Pinpoint the cell where the given text exists, returning its (X, Y) midpoint coordinate. 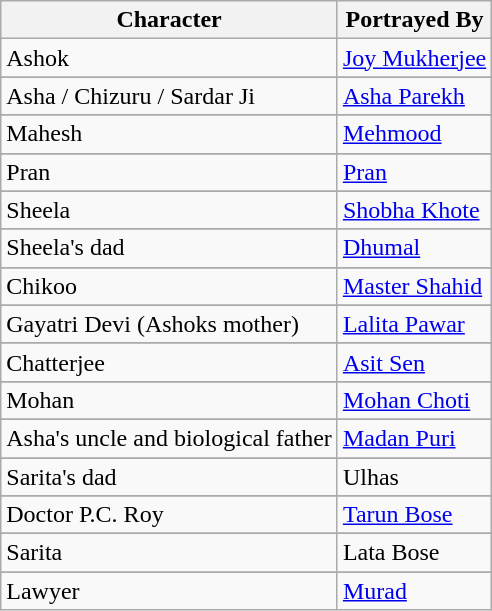
Murad (414, 591)
Character (170, 20)
Mohan Choti (414, 400)
Asha Parekh (414, 96)
Asit Sen (414, 362)
Sarita's dad (170, 477)
Joy Mukherjee (414, 58)
Madan Puri (414, 438)
Mohan (170, 400)
Sheela's dad (170, 248)
Mahesh (170, 134)
Ashok (170, 58)
Chikoo (170, 286)
Mehmood (414, 134)
Asha's uncle and biological father (170, 438)
Dhumal (414, 248)
Doctor P.C. Roy (170, 515)
Ulhas (414, 477)
Portrayed By (414, 20)
Lawyer (170, 591)
Asha / Chizuru / Sardar Ji (170, 96)
Chatterjee (170, 362)
Master Shahid (414, 286)
Lalita Pawar (414, 324)
Tarun Bose (414, 515)
Lata Bose (414, 553)
Gayatri Devi (Ashoks mother) (170, 324)
Sarita (170, 553)
Sheela (170, 210)
Shobha Khote (414, 210)
